Return [X, Y] of the center of cell containing provided text 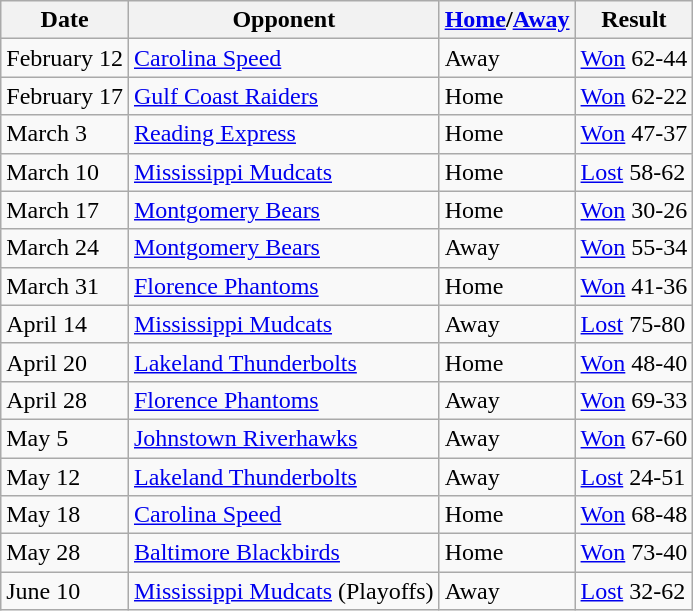
Baltimore Blackbirds [284, 553]
February 17 [65, 96]
April 28 [65, 400]
Won 68-48 [634, 515]
Won 67-60 [634, 438]
Won 69-33 [634, 400]
Result [634, 20]
Date [65, 20]
May 5 [65, 438]
Won 62-44 [634, 58]
Gulf Coast Raiders [284, 96]
Mississippi Mudcats (Playoffs) [284, 591]
March 31 [65, 286]
Won 47-37 [634, 134]
Lost 32-62 [634, 591]
June 10 [65, 591]
Opponent [284, 20]
Won 41-36 [634, 286]
March 10 [65, 172]
April 20 [65, 362]
Won 55-34 [634, 248]
March 24 [65, 248]
Johnstown Riverhawks [284, 438]
Lost 58-62 [634, 172]
April 14 [65, 324]
March 3 [65, 134]
March 17 [65, 210]
Won 48-40 [634, 362]
Lost 75-80 [634, 324]
Reading Express [284, 134]
May 12 [65, 477]
Won 30-26 [634, 210]
February 12 [65, 58]
Lost 24-51 [634, 477]
Won 73-40 [634, 553]
May 28 [65, 553]
May 18 [65, 515]
Home/Away [507, 20]
Won 62-22 [634, 96]
